Pinpoint the cell where the given text exists, returning its [X, Y] midpoint coordinate. 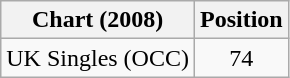
Chart (2008) [98, 20]
Position [241, 20]
74 [241, 58]
UK Singles (OCC) [98, 58]
